Detect which cell encompasses the target text, then output its [X, Y] center coordinate. 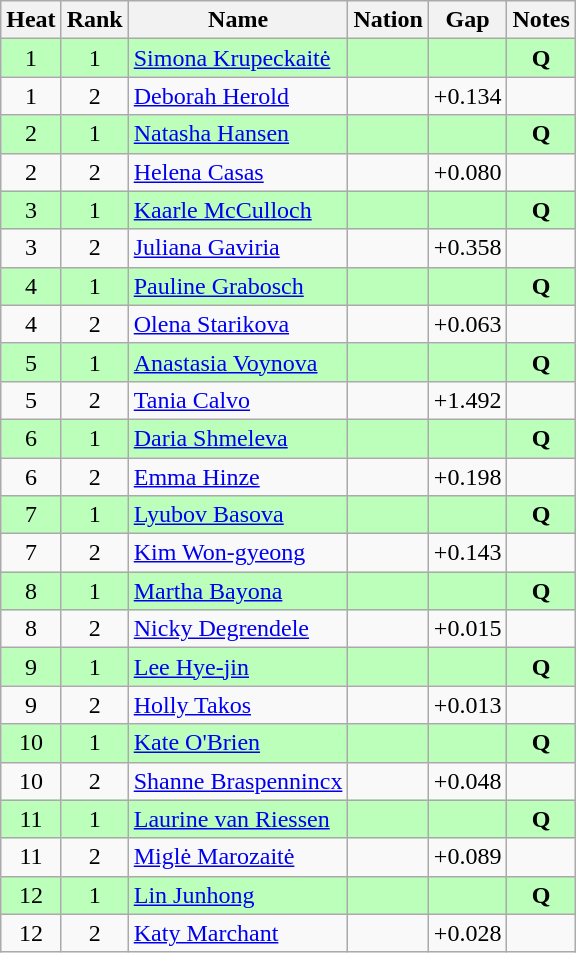
Kaarle McCulloch [238, 210]
Shanne Braspennincx [238, 781]
Kim Won-gyeong [238, 553]
Daria Shmeleva [238, 438]
Pauline Grabosch [238, 286]
Nicky Degrendele [238, 629]
+0.080 [468, 172]
Kate O'Brien [238, 743]
Anastasia Voynova [238, 362]
+0.089 [468, 857]
Heat [31, 20]
Miglė Marozaitė [238, 857]
Lin Junhong [238, 895]
+1.492 [468, 400]
Simona Krupeckaitė [238, 58]
+0.015 [468, 629]
+0.028 [468, 933]
Name [238, 20]
Emma Hinze [238, 477]
Holly Takos [238, 705]
Martha Bayona [238, 591]
Natasha Hansen [238, 134]
+0.063 [468, 324]
Helena Casas [238, 172]
Laurine van Riessen [238, 819]
+0.048 [468, 781]
+0.143 [468, 553]
+0.358 [468, 248]
Olena Starikova [238, 324]
Notes [541, 20]
Rank [94, 20]
+0.013 [468, 705]
Deborah Herold [238, 96]
+0.198 [468, 477]
+0.134 [468, 96]
Katy Marchant [238, 933]
Lyubov Basova [238, 515]
Nation [388, 20]
Tania Calvo [238, 400]
Lee Hye-jin [238, 667]
Gap [468, 20]
Juliana Gaviria [238, 248]
